Capture the cell that displays the provided text and extract its (X, Y) central coordinate. 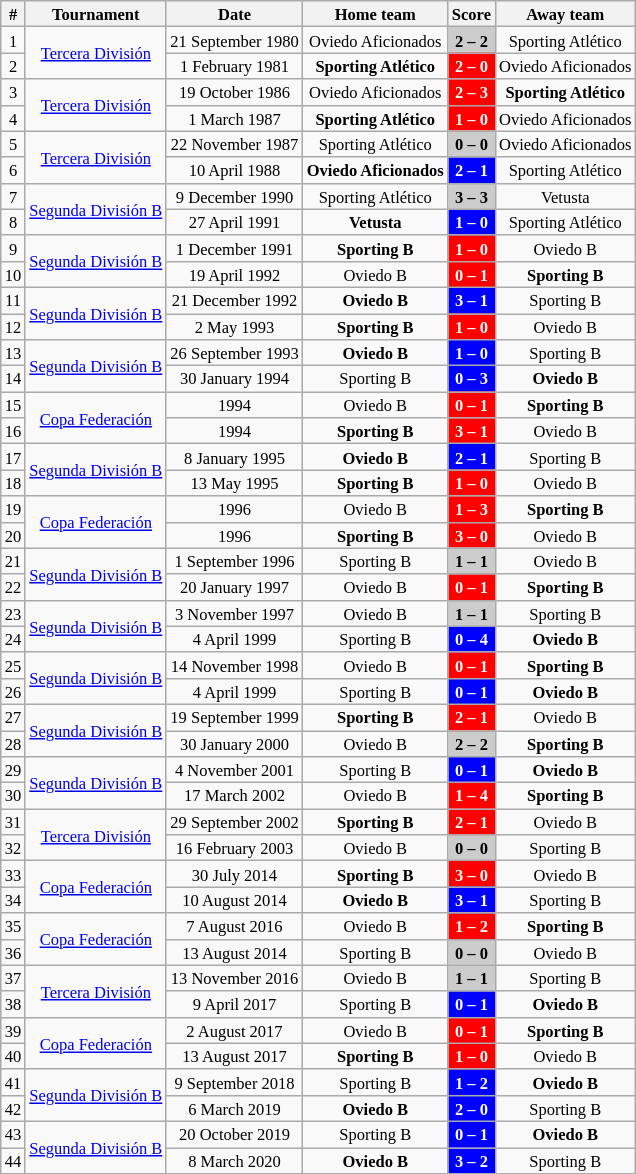
3 – 3 (472, 196)
8 January 1995 (234, 457)
16 February 2003 (234, 848)
0 – 4 (472, 639)
7 (14, 196)
20 (14, 535)
41 (14, 1082)
36 (14, 952)
Away team (566, 14)
13 August 2014 (234, 952)
10 August 2014 (234, 900)
40 (14, 1056)
20 January 1997 (234, 587)
22 (14, 587)
7 August 2016 (234, 926)
1 (14, 40)
27 April 1991 (234, 222)
10 April 1988 (234, 170)
9 September 2018 (234, 1082)
11 (14, 300)
9 (14, 248)
10 (14, 274)
38 (14, 1004)
34 (14, 900)
42 (14, 1108)
19 April 1992 (234, 274)
4 (14, 118)
28 (14, 743)
17 March 2002 (234, 796)
# (14, 14)
1 March 1987 (234, 118)
43 (14, 1134)
1 – 4 (472, 796)
29 September 2002 (234, 822)
19 October 1986 (234, 92)
Date (234, 14)
21 December 1992 (234, 300)
35 (14, 926)
17 (14, 457)
39 (14, 1030)
1 February 1981 (234, 66)
4 November 2001 (234, 770)
13 November 2016 (234, 978)
3 November 1997 (234, 613)
30 July 2014 (234, 874)
29 (14, 770)
13 August 2017 (234, 1056)
1 – 3 (472, 509)
20 October 2019 (234, 1134)
21 (14, 561)
12 (14, 327)
13 (14, 353)
13 May 1995 (234, 483)
2 – 3 (472, 92)
3 – 2 (472, 1161)
Tournament (96, 14)
26 (14, 691)
23 (14, 613)
14 (14, 379)
5 (14, 144)
27 (14, 717)
25 (14, 665)
21 September 1980 (234, 40)
3 (14, 92)
14 November 1998 (234, 665)
8 March 2020 (234, 1161)
31 (14, 822)
6 March 2019 (234, 1108)
1 September 1996 (234, 561)
Home team (376, 14)
19 September 1999 (234, 717)
30 January 1994 (234, 379)
Score (472, 14)
2 May 1993 (234, 327)
1 December 1991 (234, 248)
9 April 2017 (234, 1004)
19 (14, 509)
30 January 2000 (234, 743)
0 – 3 (472, 379)
2 (14, 66)
9 December 1990 (234, 196)
18 (14, 483)
37 (14, 978)
30 (14, 796)
16 (14, 431)
15 (14, 405)
32 (14, 848)
8 (14, 222)
2 August 2017 (234, 1030)
24 (14, 639)
33 (14, 874)
44 (14, 1161)
22 November 1987 (234, 144)
26 September 1993 (234, 353)
6 (14, 170)
